Find where the given text appears and provide that cell's center as (x, y) coordinate. 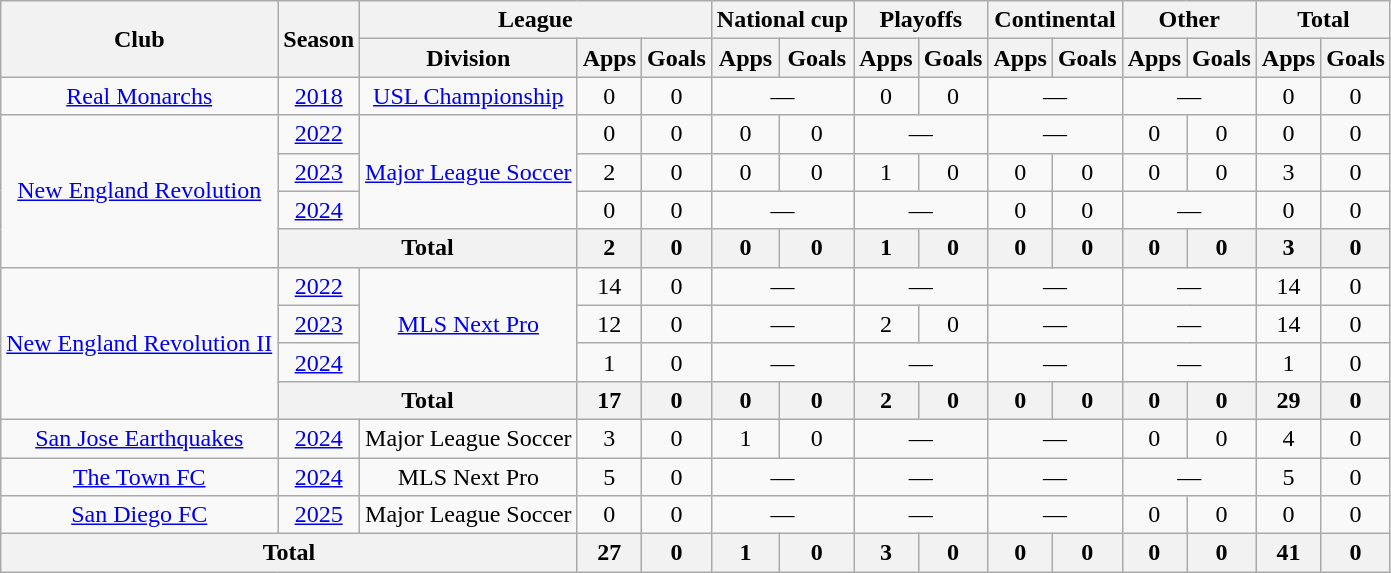
The Town FC (140, 477)
41 (1288, 553)
Real Monarchs (140, 96)
2018 (319, 96)
San Diego FC (140, 515)
National cup (782, 20)
USL Championship (469, 96)
Division (469, 58)
League (536, 20)
Playoffs (921, 20)
New England Revolution II (140, 343)
29 (1288, 400)
2025 (319, 515)
Continental (1055, 20)
Season (319, 39)
San Jose Earthquakes (140, 438)
Club (140, 39)
Other (1189, 20)
12 (609, 324)
27 (609, 553)
New England Revolution (140, 191)
17 (609, 400)
4 (1288, 438)
